Provide the (X, Y) coordinate of the cell's center where the given text is located.  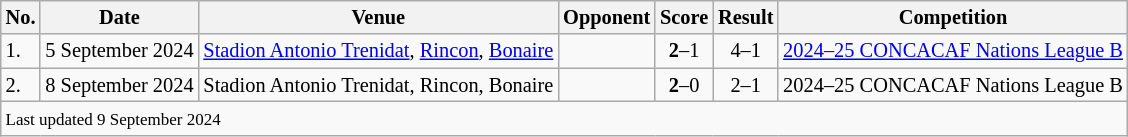
Result (746, 17)
5 September 2024 (119, 51)
Date (119, 17)
2. (21, 85)
Last updated 9 September 2024 (564, 118)
1. (21, 51)
Opponent (606, 17)
2–0 (684, 85)
Score (684, 17)
Competition (953, 17)
4–1 (746, 51)
No. (21, 17)
Venue (378, 17)
8 September 2024 (119, 85)
